Detect which cell encompasses the target text, then output its [X, Y] center coordinate. 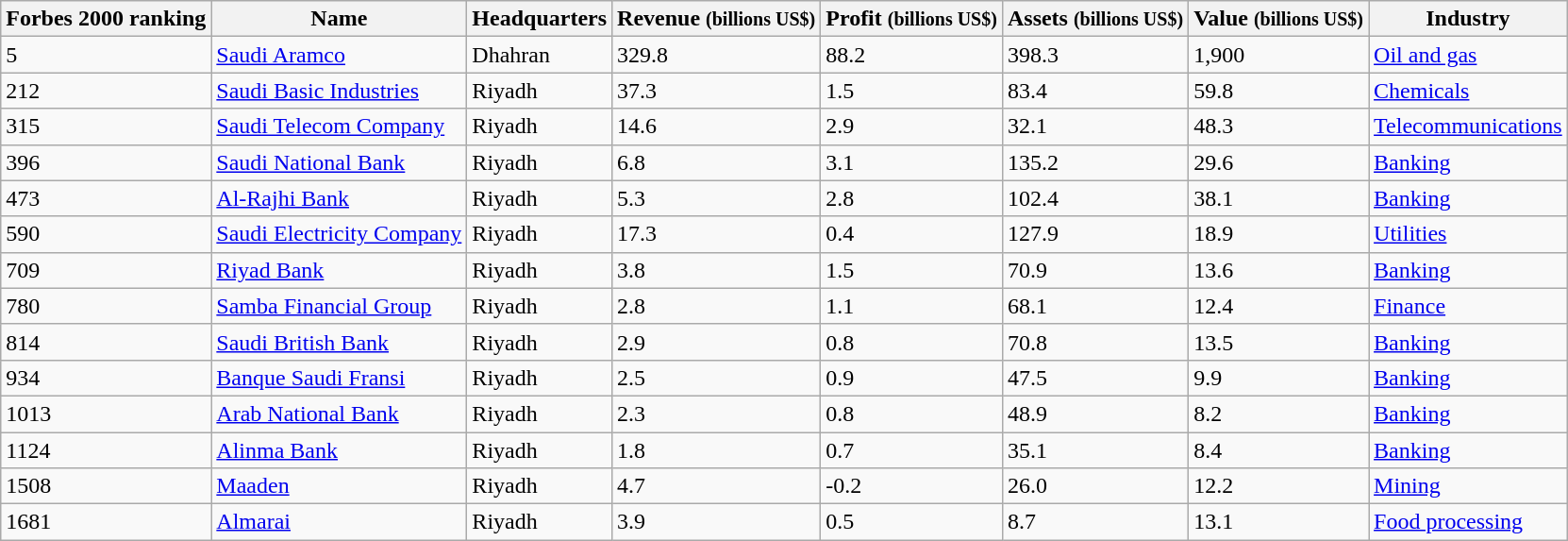
83.4 [1094, 91]
0.5 [911, 522]
396 [106, 162]
Finance [1468, 306]
Assets (billions US$) [1094, 19]
32.1 [1094, 127]
48.3 [1279, 127]
Riyad Bank [340, 270]
47.5 [1094, 378]
88.2 [911, 55]
Dhahran [540, 55]
Almarai [340, 522]
4.7 [717, 486]
2.5 [717, 378]
Saudi Telecom Company [340, 127]
0.9 [911, 378]
1.8 [717, 450]
Arab National Bank [340, 414]
Saudi Basic Industries [340, 91]
Forbes 2000 ranking [106, 19]
29.6 [1279, 162]
5 [106, 55]
3.1 [911, 162]
1681 [106, 522]
Telecommunications [1468, 127]
Chemicals [1468, 91]
1508 [106, 486]
-0.2 [911, 486]
473 [106, 198]
934 [106, 378]
9.9 [1279, 378]
6.8 [717, 162]
Saudi Aramco [340, 55]
14.6 [717, 127]
780 [106, 306]
Profit (billions US$) [911, 19]
135.2 [1094, 162]
3.9 [717, 522]
Food processing [1468, 522]
Banque Saudi Fransi [340, 378]
2.3 [717, 414]
Value (billions US$) [1279, 19]
1124 [106, 450]
12.2 [1279, 486]
18.9 [1279, 234]
59.8 [1279, 91]
Maaden [340, 486]
814 [106, 342]
3.8 [717, 270]
8.7 [1094, 522]
13.1 [1279, 522]
17.3 [717, 234]
0.7 [911, 450]
212 [106, 91]
Revenue (billions US$) [717, 19]
Industry [1468, 19]
127.9 [1094, 234]
329.8 [717, 55]
Saudi National Bank [340, 162]
70.8 [1094, 342]
Utilities [1468, 234]
37.3 [717, 91]
102.4 [1094, 198]
Alinma Bank [340, 450]
590 [106, 234]
Samba Financial Group [340, 306]
70.9 [1094, 270]
1013 [106, 414]
Al-Rajhi Bank [340, 198]
0.4 [911, 234]
5.3 [717, 198]
315 [106, 127]
35.1 [1094, 450]
48.9 [1094, 414]
1.1 [911, 306]
8.2 [1279, 414]
38.1 [1279, 198]
Saudi Electricity Company [340, 234]
398.3 [1094, 55]
12.4 [1279, 306]
13.5 [1279, 342]
8.4 [1279, 450]
1,900 [1279, 55]
Mining [1468, 486]
26.0 [1094, 486]
Headquarters [540, 19]
Oil and gas [1468, 55]
709 [106, 270]
Name [340, 19]
68.1 [1094, 306]
13.6 [1279, 270]
Saudi British Bank [340, 342]
